From the cell containing the given text, extract its center point as (X, Y) coordinate. 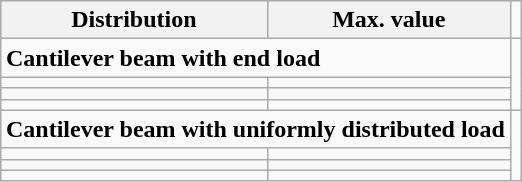
Cantilever beam with end load (255, 58)
Cantilever beam with uniformly distributed load (255, 129)
Distribution (134, 20)
Max. value (388, 20)
